Return [x, y] of the center of cell containing provided text 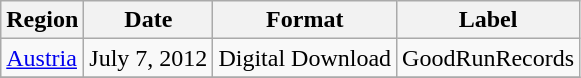
Date [148, 20]
July 7, 2012 [148, 58]
GoodRunRecords [488, 58]
Austria [42, 58]
Label [488, 20]
Format [305, 20]
Digital Download [305, 58]
Region [42, 20]
